Provide the (x, y) coordinate of the cell's center where the given text is located.  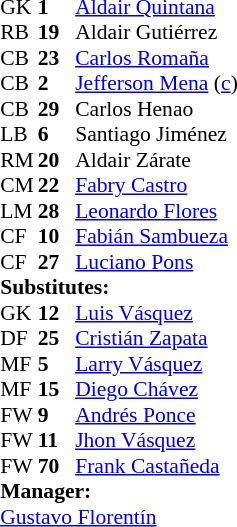
5 (57, 364)
2 (57, 83)
29 (57, 109)
12 (57, 313)
15 (57, 389)
DF (19, 339)
RM (19, 160)
6 (57, 135)
LM (19, 211)
25 (57, 339)
11 (57, 441)
LB (19, 135)
27 (57, 262)
CM (19, 185)
28 (57, 211)
10 (57, 237)
70 (57, 466)
RB (19, 33)
19 (57, 33)
23 (57, 58)
GK (19, 313)
20 (57, 160)
22 (57, 185)
9 (57, 415)
